Pinpoint the cell where the given text exists, returning its (X, Y) midpoint coordinate. 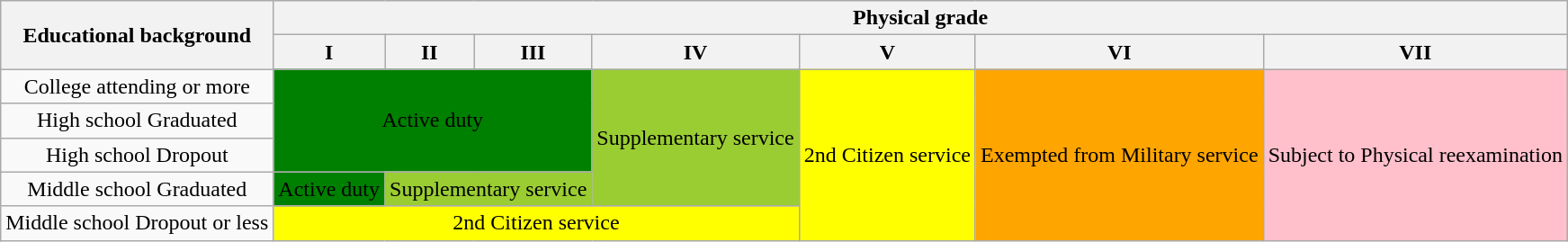
VII (1415, 52)
IV (695, 52)
V (887, 52)
VI (1119, 52)
High school Graduated (137, 121)
High school Dropout (137, 155)
Exempted from Military service (1119, 155)
III (533, 52)
Physical grade (921, 18)
Middle school Graduated (137, 189)
II (430, 52)
Educational background (137, 35)
College attending or more (137, 86)
I (329, 52)
Middle school Dropout or less (137, 223)
Subject to Physical reexamination (1415, 155)
